For the text-containing cell, return its midpoint in [X, Y] coordinate format. 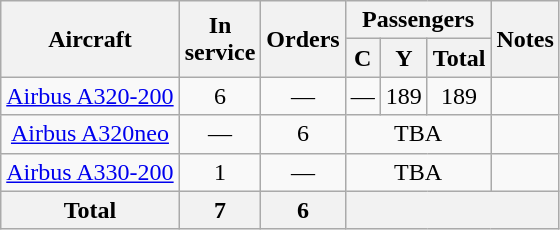
7 [220, 210]
Airbus A320neo [90, 134]
Y [404, 58]
1 [220, 172]
In service [220, 39]
Airbus A320-200 [90, 96]
Airbus A330-200 [90, 172]
Aircraft [90, 39]
Passengers [418, 20]
Notes [525, 39]
Orders [303, 39]
C [362, 58]
